Locate the cell with the specified text and output its (x, y) center coordinate. 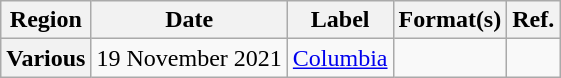
Region (46, 20)
Various (46, 58)
Columbia (340, 58)
Date (189, 20)
Label (340, 20)
19 November 2021 (189, 58)
Format(s) (450, 20)
Ref. (534, 20)
